From the cell containing the given text, extract its center point as (X, Y) coordinate. 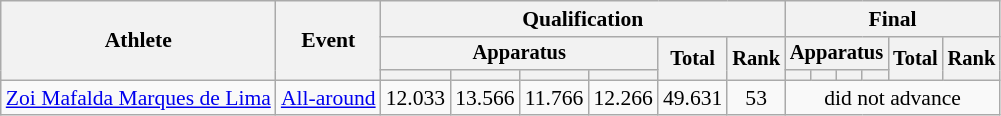
All-around (328, 98)
12.033 (416, 98)
Athlete (138, 40)
Final (892, 19)
Event (328, 40)
13.566 (484, 98)
Qualification (583, 19)
12.266 (622, 98)
49.631 (692, 98)
11.766 (554, 98)
did not advance (892, 98)
53 (756, 98)
Zoi Mafalda Marques de Lima (138, 98)
